Identify which cell holds the provided text, then report its (x, y) central coordinate. 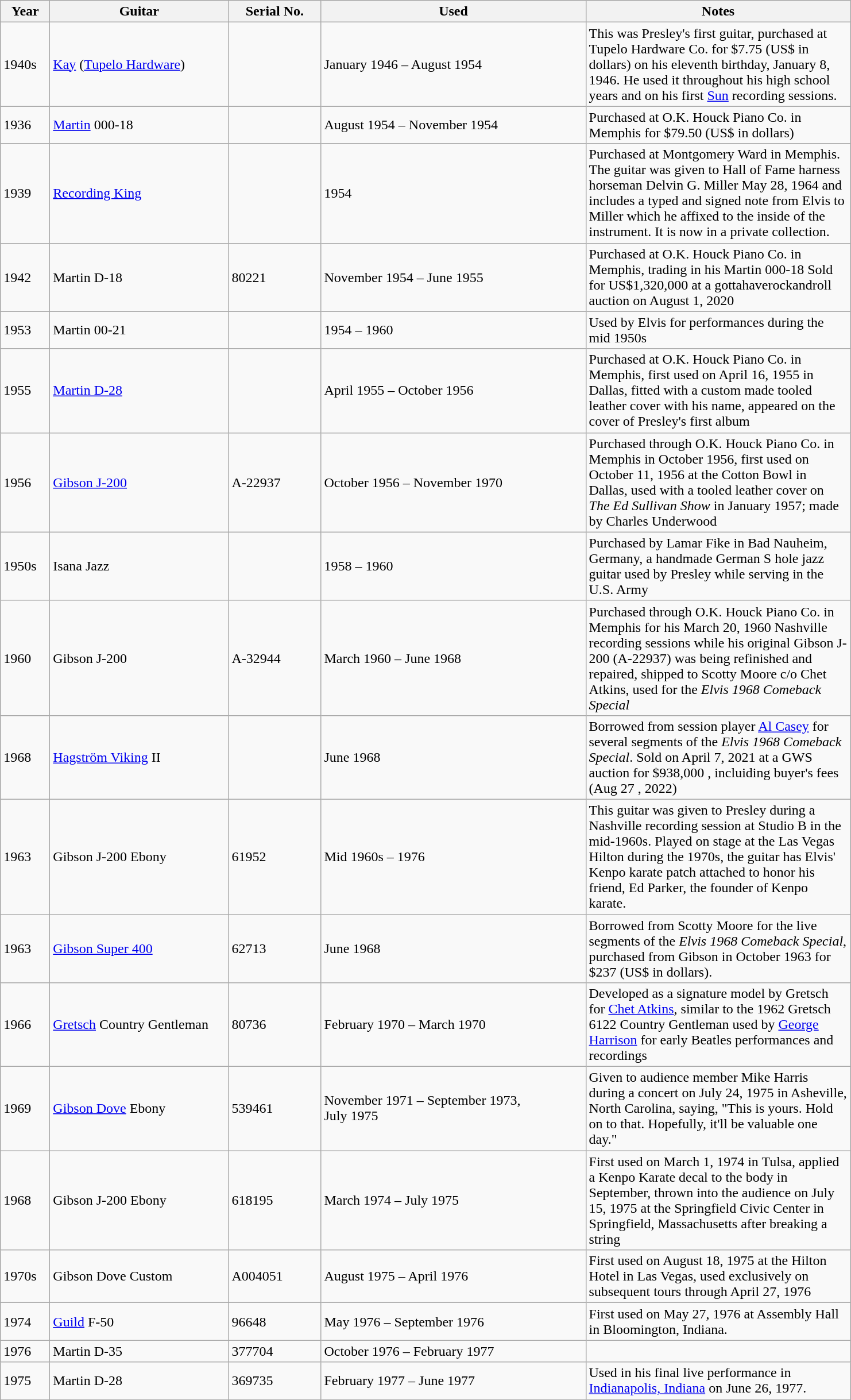
618195 (274, 1201)
Borrowed from Scotty Moore for the live segments of the Elvis 1968 Comeback Special, purchased from Gibson in October 1963 for $237 (US$ in dollars). (718, 949)
1975 (25, 1381)
April 1955 – October 1956 (454, 391)
1942 (25, 277)
61952 (274, 857)
1966 (25, 1025)
1974 (25, 1321)
1976 (25, 1351)
1958 – 1960 (454, 566)
1970s (25, 1276)
Isana Jazz (139, 566)
1950s (25, 566)
First used on August 18, 1975 at the Hilton Hotel in Las Vegas, used exclusively on subsequent tours through April 27, 1976 (718, 1276)
Recording King (139, 193)
1936 (25, 125)
62713 (274, 949)
January 1946 – August 1954 (454, 64)
1954 (454, 193)
February 1970 – March 1970 (454, 1025)
October 1976 – February 1977 (454, 1351)
80736 (274, 1025)
March 1960 – June 1968 (454, 658)
Serial No. (274, 11)
377704 (274, 1351)
Purchased by Lamar Fike in Bad Nauheim, Germany, a handmade German S hole jazz guitar used by Presley while serving in the U.S. Army (718, 566)
Purchased at O.K. Houck Piano Co. in Memphis, trading in his Martin 000-18 Sold for US$1,320,000 at a gottahaverockandroll auction on August 1, 2020 (718, 277)
80221 (274, 277)
Used by Elvis for performances during the mid 1950s (718, 330)
Gibson Super 400 (139, 949)
A-32944 (274, 658)
Used (454, 11)
October 1956 – November 1970 (454, 483)
Kay (Tupelo Hardware) (139, 64)
A004051 (274, 1276)
Martin 000-18 (139, 125)
First used on May 27, 1976 at Assembly Hall in Bloomington, Indiana. (718, 1321)
Notes (718, 11)
March 1974 – July 1975 (454, 1201)
Gibson Dove Ebony (139, 1109)
August 1975 – April 1976 (454, 1276)
Martin D-18 (139, 277)
Hagström Viking II (139, 757)
1953 (25, 330)
A-22937 (274, 483)
1954 – 1960 (454, 330)
Purchased at O.K. Houck Piano Co. in Memphis for $79.50 (US$ in dollars) (718, 125)
1939 (25, 193)
1956 (25, 483)
August 1954 – November 1954 (454, 125)
369735 (274, 1381)
96648 (274, 1321)
May 1976 – September 1976 (454, 1321)
Guild F-50 (139, 1321)
1940s (25, 64)
Guitar (139, 11)
Gibson Dove Custom (139, 1276)
Gretsch Country Gentleman (139, 1025)
February 1977 – June 1977 (454, 1381)
1969 (25, 1109)
Martin 00-21 (139, 330)
Used in his final live performance in Indianapolis, Indiana on June 26, 1977. (718, 1381)
November 1971 – September 1973,July 1975 (454, 1109)
Martin D-35 (139, 1351)
1955 (25, 391)
Mid 1960s – 1976 (454, 857)
November 1954 – June 1955 (454, 277)
539461 (274, 1109)
1960 (25, 658)
Year (25, 11)
